Return the (X, Y) coordinate for the center point of the cell that contains the specified text.  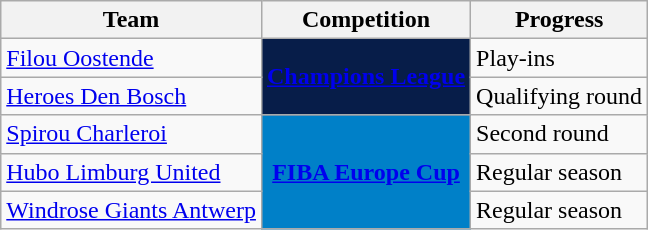
Windrose Giants Antwerp (132, 210)
Heroes Den Bosch (132, 96)
Progress (560, 20)
Play-ins (560, 58)
Team (132, 20)
FIBA Europe Cup (366, 172)
Filou Oostende (132, 58)
Competition (366, 20)
Qualifying round (560, 96)
Hubo Limburg United (132, 172)
Second round (560, 134)
Spirou Charleroi (132, 134)
Champions League (366, 77)
